Find where the given text appears and provide that cell's center as [x, y] coordinate. 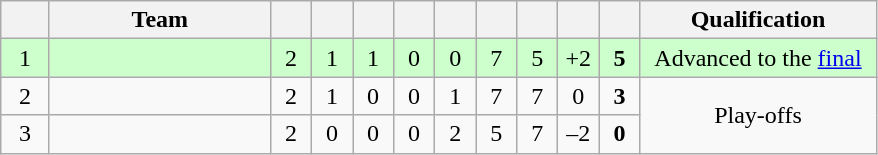
Team [160, 20]
Play-offs [758, 115]
–2 [578, 134]
+2 [578, 58]
Qualification [758, 20]
Advanced to the final [758, 58]
